Scan for the cell matching the given text and deliver its [x, y] coordinate at center. 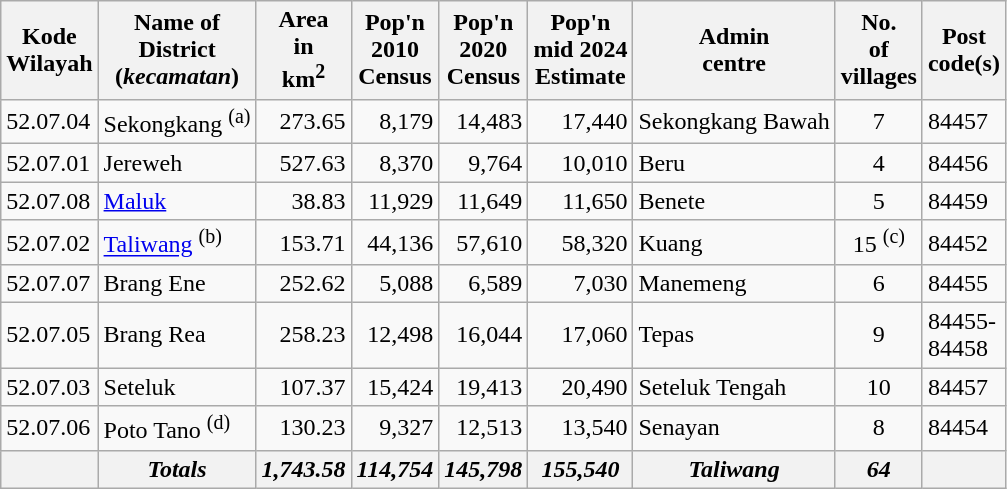
153.71 [304, 242]
52.07.04 [50, 122]
15,424 [395, 387]
52.07.08 [50, 201]
Area in km2 [304, 50]
52.07.06 [50, 428]
Kode Wilayah [50, 50]
Kuang [734, 242]
Pop'n 2010Census [395, 50]
Maluk [177, 201]
8 [878, 428]
527.63 [304, 163]
145,798 [484, 469]
9,764 [484, 163]
11,929 [395, 201]
1,743.58 [304, 469]
155,540 [580, 469]
8,179 [395, 122]
273.65 [304, 122]
130.23 [304, 428]
114,754 [395, 469]
84455 [964, 284]
52.07.05 [50, 336]
Pop'n mid 2024Estimate [580, 50]
58,320 [580, 242]
84454 [964, 428]
9 [878, 336]
258.23 [304, 336]
252.62 [304, 284]
Sekongkang Bawah [734, 122]
16,044 [484, 336]
20,490 [580, 387]
11,650 [580, 201]
Taliwang [734, 469]
10 [878, 387]
57,610 [484, 242]
5,088 [395, 284]
84459 [964, 201]
Senayan [734, 428]
9,327 [395, 428]
6,589 [484, 284]
10,010 [580, 163]
Sekongkang (a) [177, 122]
7 [878, 122]
Beru [734, 163]
4 [878, 163]
Poto Tano (d) [177, 428]
52.07.03 [50, 387]
84452 [964, 242]
Totals [177, 469]
Brang Ene [177, 284]
Manemeng [734, 284]
11,649 [484, 201]
15 (c) [878, 242]
13,540 [580, 428]
84456 [964, 163]
14,483 [484, 122]
No.ofvillages [878, 50]
17,440 [580, 122]
52.07.07 [50, 284]
Admin centre [734, 50]
Benete [734, 201]
Brang Rea [177, 336]
5 [878, 201]
Name ofDistrict (kecamatan) [177, 50]
19,413 [484, 387]
107.37 [304, 387]
8,370 [395, 163]
12,498 [395, 336]
Postcode(s) [964, 50]
64 [878, 469]
52.07.02 [50, 242]
Seteluk [177, 387]
44,136 [395, 242]
Jereweh [177, 163]
Seteluk Tengah [734, 387]
84455-84458 [964, 336]
12,513 [484, 428]
38.83 [304, 201]
7,030 [580, 284]
Taliwang (b) [177, 242]
6 [878, 284]
17,060 [580, 336]
Tepas [734, 336]
Pop'n 2020Census [484, 50]
52.07.01 [50, 163]
